Capture the cell that displays the provided text and extract its (X, Y) central coordinate. 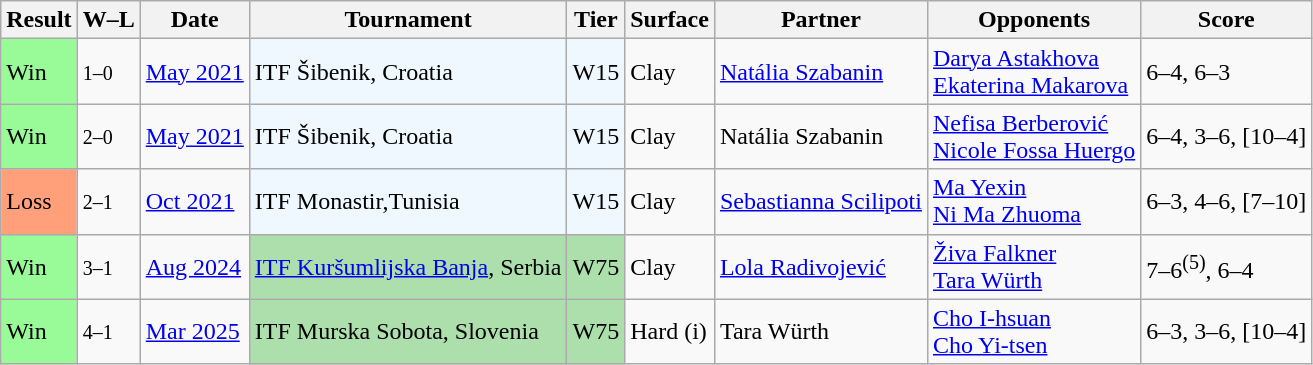
Aug 2024 (194, 266)
1–0 (108, 72)
Score (1226, 20)
Loss (39, 202)
2–1 (108, 202)
Tournament (408, 20)
Oct 2021 (194, 202)
6–3, 4–6, [7–10] (1226, 202)
Opponents (1034, 20)
Tier (596, 20)
Tara Würth (820, 332)
7–6(5), 6–4 (1226, 266)
Nefisa Berberović Nicole Fossa Huergo (1034, 136)
ITF Kuršumlijska Banja, Serbia (408, 266)
Sebastianna Scilipoti (820, 202)
Darya Astakhova Ekaterina Makarova (1034, 72)
Result (39, 20)
Surface (670, 20)
Mar 2025 (194, 332)
Ma Yexin Ni Ma Zhuoma (1034, 202)
6–4, 3–6, [10–4] (1226, 136)
Živa Falkner Tara Würth (1034, 266)
ITF Murska Sobota, Slovenia (408, 332)
2–0 (108, 136)
W–L (108, 20)
Lola Radivojević (820, 266)
Cho I-hsuan Cho Yi-tsen (1034, 332)
6–3, 3–6, [10–4] (1226, 332)
ITF Monastir,Tunisia (408, 202)
3–1 (108, 266)
4–1 (108, 332)
Partner (820, 20)
Hard (i) (670, 332)
6–4, 6–3 (1226, 72)
Date (194, 20)
